Search for the cell housing the specified text and yield its (X, Y) center coordinate. 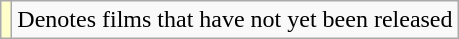
Denotes films that have not yet been released (235, 20)
